Provide the [x, y] coordinate of the cell's center where the given text is located.  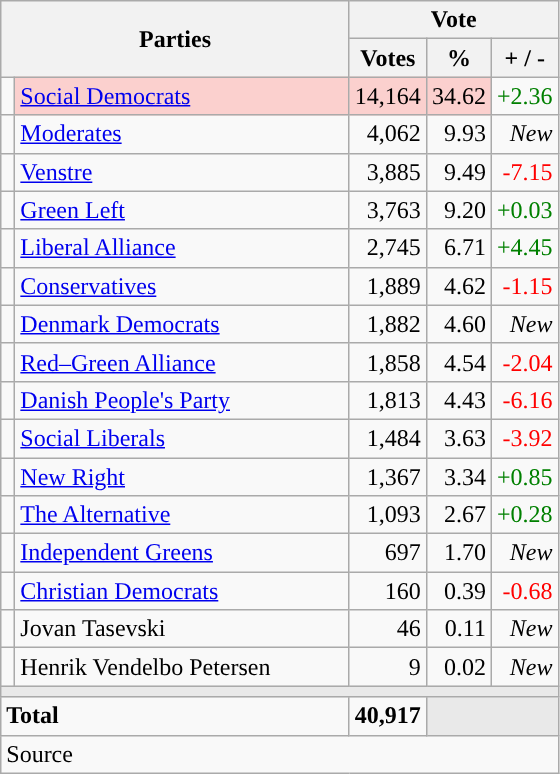
+2.36 [524, 96]
1,858 [388, 362]
+0.85 [524, 477]
Conservatives [182, 286]
+4.45 [524, 248]
Danish People's Party [182, 400]
3.34 [458, 477]
-3.92 [524, 438]
0.11 [458, 629]
9 [388, 667]
4.43 [458, 400]
3,885 [388, 172]
Social Democrats [182, 96]
2,745 [388, 248]
Denmark Democrats [182, 324]
Jovan Tasevski [182, 629]
-1.15 [524, 286]
14,164 [388, 96]
1,093 [388, 515]
-7.15 [524, 172]
Social Liberals [182, 438]
1,882 [388, 324]
Green Left [182, 210]
+ / - [524, 58]
1,813 [388, 400]
0.39 [458, 591]
-2.04 [524, 362]
4.60 [458, 324]
Independent Greens [182, 553]
34.62 [458, 96]
9.93 [458, 134]
Source [280, 754]
1,889 [388, 286]
% [458, 58]
Christian Democrats [182, 591]
3,763 [388, 210]
697 [388, 553]
46 [388, 629]
2.67 [458, 515]
Henrik Vendelbo Petersen [182, 667]
9.49 [458, 172]
+0.28 [524, 515]
9.20 [458, 210]
4,062 [388, 134]
The Alternative [182, 515]
40,917 [388, 716]
Votes [388, 58]
Moderates [182, 134]
Parties [176, 39]
3.63 [458, 438]
1,484 [388, 438]
4.54 [458, 362]
New Right [182, 477]
-0.68 [524, 591]
1.70 [458, 553]
Venstre [182, 172]
6.71 [458, 248]
Liberal Alliance [182, 248]
1,367 [388, 477]
Total [176, 716]
4.62 [458, 286]
160 [388, 591]
Red–Green Alliance [182, 362]
+0.03 [524, 210]
-6.16 [524, 400]
0.02 [458, 667]
Vote [454, 20]
